Determine the (X, Y) coordinate at the center of the cell enclosing the given text.  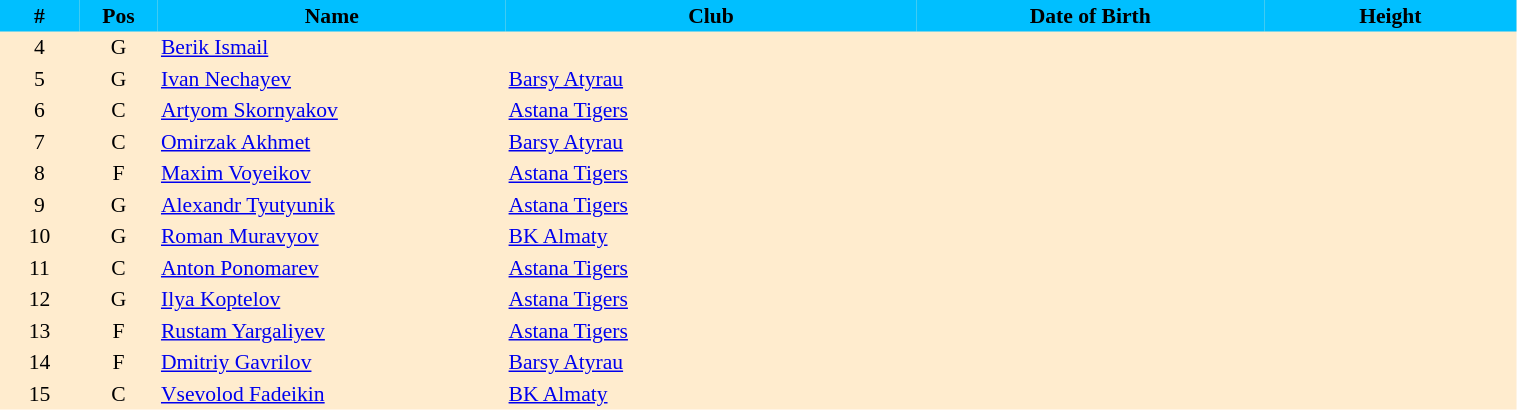
13 (40, 331)
Ilya Koptelov (332, 300)
Roman Muravyov (332, 236)
Anton Ponomarev (332, 268)
12 (40, 300)
15 (40, 394)
Vsevolod Fadeikin (332, 394)
5 (40, 79)
Rustam Yargaliyev (332, 331)
Maxim Voyeikov (332, 174)
14 (40, 362)
# (40, 16)
4 (40, 48)
8 (40, 174)
6 (40, 110)
Name (332, 16)
9 (40, 205)
10 (40, 236)
Pos (118, 16)
Ivan Nechayev (332, 79)
11 (40, 268)
Dmitriy Gavrilov (332, 362)
Alexandr Tyutyunik (332, 205)
Artyom Skornyakov (332, 110)
Height (1390, 16)
7 (40, 142)
Omirzak Akhmet (332, 142)
Club (712, 16)
Berik Ismail (332, 48)
Date of Birth (1090, 16)
